Capture the cell that displays the provided text and extract its (x, y) central coordinate. 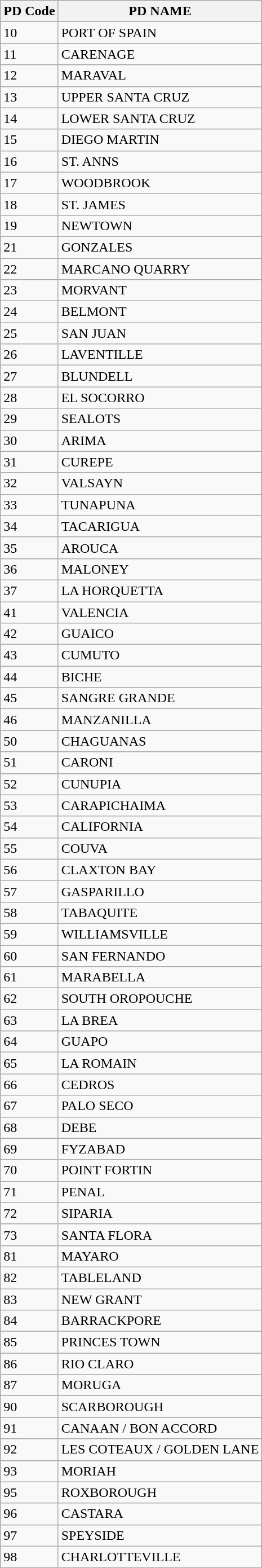
24 (29, 312)
13 (29, 97)
AROUCA (160, 548)
21 (29, 247)
56 (29, 870)
CUMUTO (160, 655)
22 (29, 269)
83 (29, 1299)
ARIMA (160, 441)
35 (29, 548)
WOODBROOK (160, 183)
81 (29, 1256)
60 (29, 956)
58 (29, 913)
96 (29, 1514)
ROXBOROUGH (160, 1492)
DIEGO MARTIN (160, 140)
72 (29, 1213)
65 (29, 1063)
VALENCIA (160, 612)
82 (29, 1278)
RIO CLARO (160, 1364)
SANGRE GRANDE (160, 698)
PORT OF SPAIN (160, 33)
LAVENTILLE (160, 355)
26 (29, 355)
PRINCES TOWN (160, 1342)
87 (29, 1385)
85 (29, 1342)
50 (29, 741)
97 (29, 1535)
95 (29, 1492)
COUVA (160, 848)
28 (29, 398)
70 (29, 1170)
ST. ANNS (160, 161)
DEBE (160, 1127)
42 (29, 634)
25 (29, 333)
11 (29, 54)
CARENAGE (160, 54)
UPPER SANTA CRUZ (160, 97)
19 (29, 226)
SCARBOROUGH (160, 1407)
SANTA FLORA (160, 1235)
SIPARIA (160, 1213)
10 (29, 33)
MORVANT (160, 290)
36 (29, 569)
WILLIAMSVILLE (160, 934)
86 (29, 1364)
MORUGA (160, 1385)
TABLELAND (160, 1278)
67 (29, 1106)
61 (29, 977)
63 (29, 1020)
52 (29, 784)
LA ROMAIN (160, 1063)
17 (29, 183)
CARAPICHAIMA (160, 805)
29 (29, 419)
12 (29, 76)
CLAXTON BAY (160, 870)
GONZALES (160, 247)
92 (29, 1450)
MAYARO (160, 1256)
54 (29, 827)
66 (29, 1085)
32 (29, 483)
62 (29, 999)
CARONI (160, 763)
90 (29, 1407)
31 (29, 462)
CHARLOTTEVILLE (160, 1557)
NEW GRANT (160, 1299)
SEALOTS (160, 419)
TABAQUITE (160, 913)
45 (29, 698)
59 (29, 934)
15 (29, 140)
CUNUPIA (160, 784)
SPEYSIDE (160, 1535)
14 (29, 118)
51 (29, 763)
MARABELLA (160, 977)
CASTARA (160, 1514)
43 (29, 655)
BARRACKPORE (160, 1321)
27 (29, 376)
LES COTEAUX / GOLDEN LANE (160, 1450)
PD Code (29, 11)
LA HORQUETTA (160, 591)
CUREPE (160, 462)
69 (29, 1149)
NEWTOWN (160, 226)
BICHE (160, 677)
SOUTH OROPOUCHE (160, 999)
84 (29, 1321)
LA BREA (160, 1020)
CANAAN / BON ACCORD (160, 1428)
PENAL (160, 1192)
37 (29, 591)
68 (29, 1127)
PD NAME (160, 11)
EL SOCORRO (160, 398)
POINT FORTIN (160, 1170)
MORIAH (160, 1471)
MARCANO QUARRY (160, 269)
TUNAPUNA (160, 505)
41 (29, 612)
71 (29, 1192)
91 (29, 1428)
FYZABAD (160, 1149)
MARAVAL (160, 76)
SAN FERNANDO (160, 956)
MALONEY (160, 569)
73 (29, 1235)
93 (29, 1471)
CEDROS (160, 1085)
46 (29, 720)
BLUNDELL (160, 376)
57 (29, 891)
PALO SECO (160, 1106)
LOWER SANTA CRUZ (160, 118)
55 (29, 848)
TACARIGUA (160, 526)
16 (29, 161)
BELMONT (160, 312)
GASPARILLO (160, 891)
44 (29, 677)
SAN JUAN (160, 333)
33 (29, 505)
GUAICO (160, 634)
CHAGUANAS (160, 741)
23 (29, 290)
53 (29, 805)
VALSAYN (160, 483)
34 (29, 526)
CALIFORNIA (160, 827)
18 (29, 204)
GUAPO (160, 1042)
ST. JAMES (160, 204)
98 (29, 1557)
MANZANILLA (160, 720)
30 (29, 441)
64 (29, 1042)
